Determine the [x, y] coordinate at the center of the cell enclosing the given text.  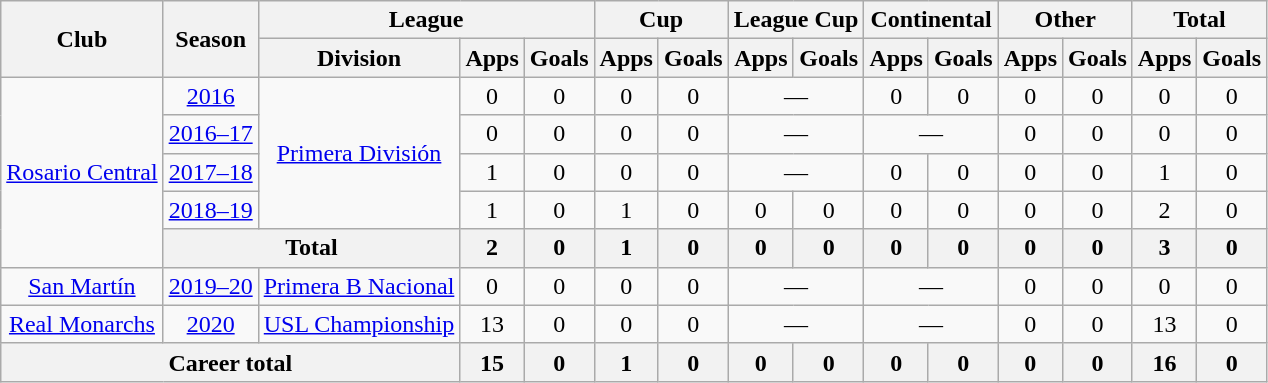
2020 [210, 324]
2016 [210, 96]
Other [1065, 20]
2018–19 [210, 210]
3 [1164, 248]
San Martín [82, 286]
League Cup [796, 20]
Rosario Central [82, 172]
2019–20 [210, 286]
Career total [230, 362]
2017–18 [210, 172]
USL Championship [359, 324]
Cup [661, 20]
League [426, 20]
15 [492, 362]
Season [210, 39]
Real Monarchs [82, 324]
Division [359, 58]
Primera División [359, 153]
Primera B Nacional [359, 286]
2016–17 [210, 134]
Club [82, 39]
Continental [931, 20]
16 [1164, 362]
